Scan for the cell matching the given text and deliver its [X, Y] coordinate at center. 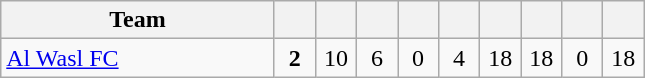
2 [294, 58]
4 [460, 58]
Team [138, 20]
10 [336, 58]
6 [376, 58]
Al Wasl FC [138, 58]
